For the text-containing cell, return its midpoint in [X, Y] coordinate format. 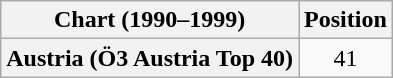
Austria (Ö3 Austria Top 40) [150, 58]
Position [346, 20]
Chart (1990–1999) [150, 20]
41 [346, 58]
